Return the (X, Y) coordinate for the center point of the cell that contains the specified text.  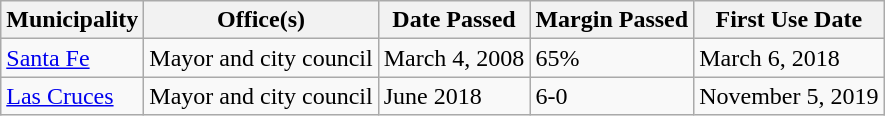
6-0 (612, 96)
Las Cruces (72, 96)
Municipality (72, 20)
First Use Date (789, 20)
Margin Passed (612, 20)
March 6, 2018 (789, 58)
June 2018 (454, 96)
Santa Fe (72, 58)
Office(s) (261, 20)
March 4, 2008 (454, 58)
Date Passed (454, 20)
November 5, 2019 (789, 96)
65% (612, 58)
